Return (X, Y) of the center of cell containing provided text 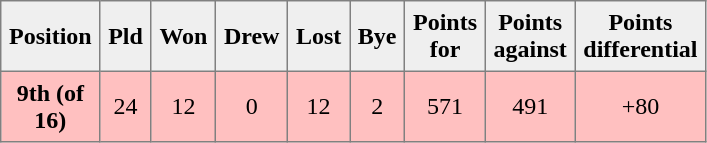
0 (252, 106)
Won (184, 36)
Points for (446, 36)
Points against (530, 36)
24 (126, 106)
Lost (319, 36)
2 (378, 106)
491 (530, 106)
571 (446, 106)
Drew (252, 36)
Points differential (640, 36)
Bye (378, 36)
Position (50, 36)
+80 (640, 106)
9th (of 16) (50, 106)
Pld (126, 36)
